Provide the (x, y) coordinate of the cell's center where the given text is located.  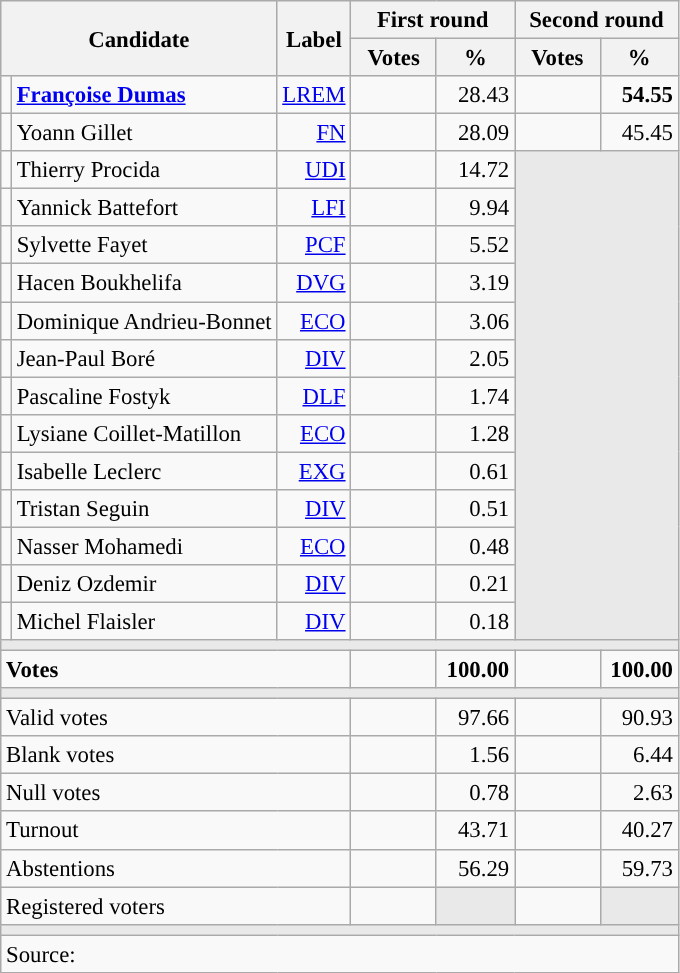
EXG (314, 471)
43.71 (475, 831)
97.66 (475, 718)
59.73 (639, 868)
0.21 (475, 584)
FN (314, 133)
45.45 (639, 133)
Label (314, 38)
DVG (314, 283)
3.06 (475, 321)
DLF (314, 396)
LREM (314, 95)
9.94 (475, 208)
UDI (314, 170)
Deniz Ozdemir (144, 584)
Dominique Andrieu-Bonnet (144, 321)
56.29 (475, 868)
Thierry Procida (144, 170)
Valid votes (176, 718)
Lysiane Coillet-Matillon (144, 433)
0.78 (475, 793)
0.18 (475, 621)
Candidate (139, 38)
0.61 (475, 471)
14.72 (475, 170)
0.51 (475, 509)
28.09 (475, 133)
Null votes (176, 793)
Yoann Gillet (144, 133)
Registered voters (176, 906)
Abstentions (176, 868)
Nasser Mohamedi (144, 546)
Blank votes (176, 755)
28.43 (475, 95)
Second round (597, 20)
2.63 (639, 793)
Yannick Battefort (144, 208)
3.19 (475, 283)
6.44 (639, 755)
Tristan Seguin (144, 509)
Jean-Paul Boré (144, 358)
1.56 (475, 755)
0.48 (475, 546)
54.55 (639, 95)
Hacen Boukhelifa (144, 283)
2.05 (475, 358)
LFI (314, 208)
1.28 (475, 433)
Pascaline Fostyk (144, 396)
Françoise Dumas (144, 95)
Michel Flaisler (144, 621)
Source: (340, 954)
1.74 (475, 396)
Isabelle Leclerc (144, 471)
5.52 (475, 245)
Sylvette Fayet (144, 245)
90.93 (639, 718)
40.27 (639, 831)
Turnout (176, 831)
First round (433, 20)
PCF (314, 245)
